Search for the cell housing the specified text and yield its [X, Y] center coordinate. 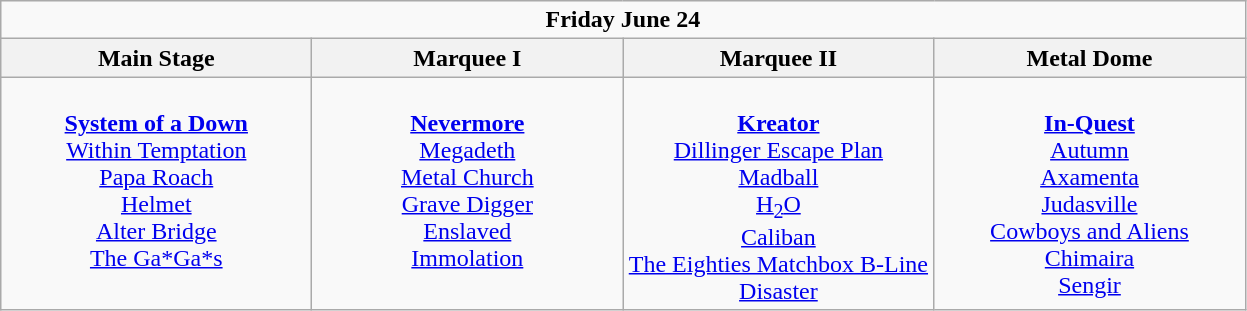
Friday June 24 [623, 20]
System of a Down Within Temptation Papa Roach Helmet Alter Bridge The Ga*Ga*s [156, 194]
Nevermore Megadeth Metal Church Grave Digger Enslaved Immolation [468, 194]
Metal Dome [1090, 58]
Marquee II [778, 58]
In-Quest Autumn Axamenta Judasville Cowboys and Aliens Chimaira Sengir [1090, 194]
Marquee I [468, 58]
Main Stage [156, 58]
Kreator Dillinger Escape Plan Madball H2O Caliban The Eighties Matchbox B-Line Disaster [778, 194]
